Scan for the cell matching the given text and deliver its (x, y) coordinate at center. 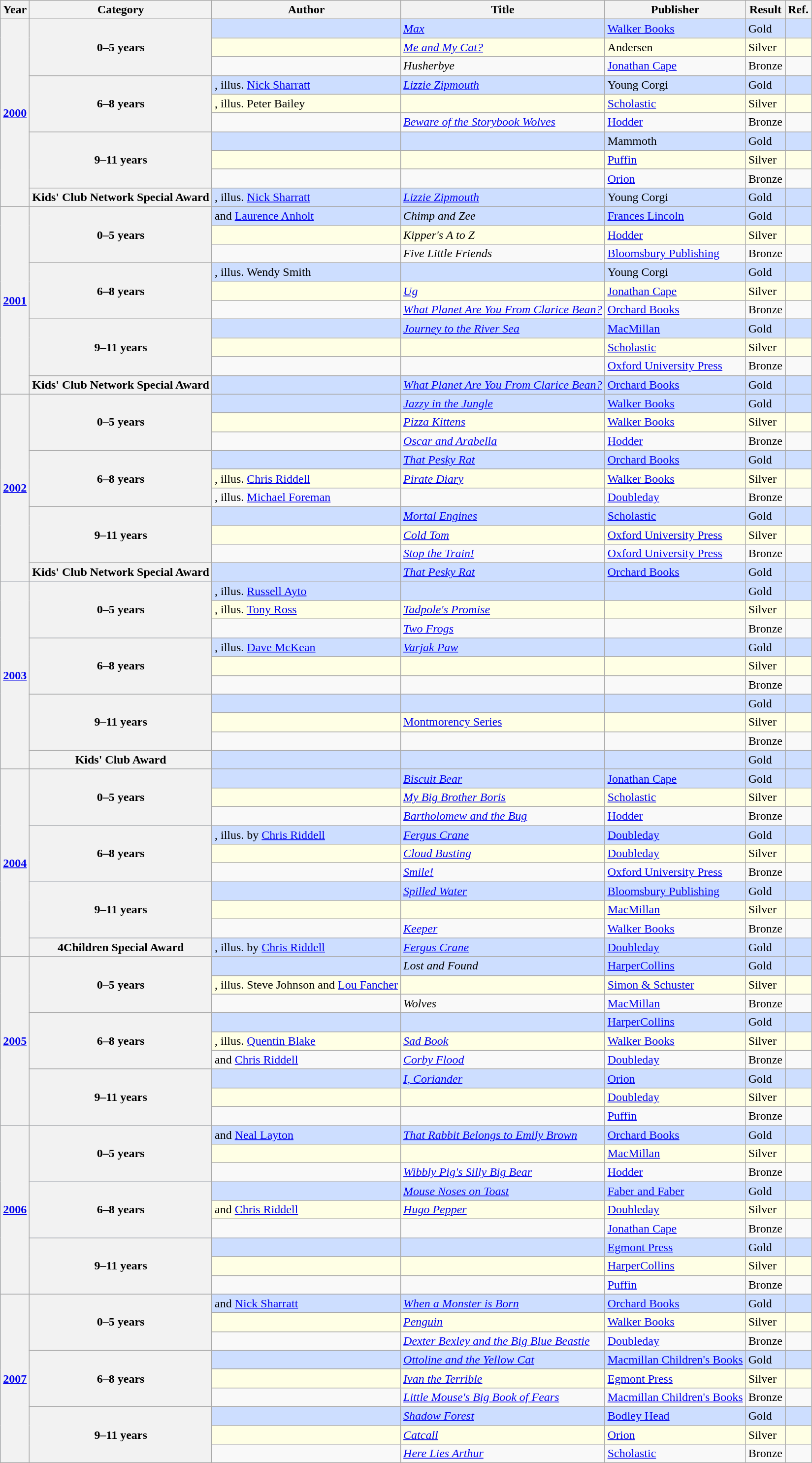
I, Coriander (503, 1078)
, illus. Quentin Blake (306, 1041)
Kids' Club Award (121, 760)
Cold Tom (503, 534)
When a Monster is Born (503, 1303)
2007 (15, 1378)
Journey to the River Sea (503, 329)
, illus. Steve Johnson and Lou Fancher (306, 985)
, illus. Russell Ayto (306, 591)
Ottoline and the Yellow Cat (503, 1360)
Dexter Bexley and the Big Blue Beastie (503, 1341)
Me and My Cat? (503, 47)
Wolves (503, 1003)
, illus. Dave McKean (306, 647)
Author (306, 10)
Here Lies Arthur (503, 1454)
, illus. Wendy Smith (306, 272)
Smile! (503, 872)
Pirate Diary (503, 478)
Faber and Faber (675, 1191)
Max (503, 29)
Biscuit Bear (503, 778)
Keeper (503, 929)
Lost and Found (503, 966)
Publisher (675, 10)
Hugo Pepper (503, 1210)
My Big Brother Boris (503, 797)
Penguin (503, 1322)
Bodley Head (675, 1416)
Year (15, 10)
, illus. Peter Bailey (306, 103)
Varjak Paw (503, 647)
Jazzy in the Jungle (503, 403)
Two Frogs (503, 629)
, illus. Tony Ross (306, 610)
, illus. Chris Riddell (306, 478)
Ref. (798, 10)
Bartholomew and the Bug (503, 816)
Mammoth (675, 141)
Beware of the Storybook Wolves (503, 122)
Ivan the Terrible (503, 1378)
2006 (15, 1210)
Mouse Noses on Toast (503, 1191)
Title (503, 10)
Oscar and Arabella (503, 441)
Mortal Engines (503, 516)
, illus. Michael Foreman (306, 497)
Pizza Kittens (503, 422)
2002 (15, 488)
Cloud Busting (503, 854)
2004 (15, 863)
Shadow Forest (503, 1416)
Stop the Train! (503, 554)
2003 (15, 676)
2005 (15, 1041)
2001 (15, 300)
Montmorency Series (503, 722)
2000 (15, 113)
Spilled Water (503, 891)
Frances Lincoln (675, 216)
Five Little Friends (503, 254)
Chimp and Zee (503, 216)
Sad Book (503, 1041)
Category (121, 10)
Ug (503, 291)
Tadpole's Promise (503, 610)
Simon & Schuster (675, 985)
4Children Special Award (121, 947)
Andersen (675, 47)
and Laurence Anholt (306, 216)
That Rabbit Belongs to Emily Brown (503, 1134)
Little Mouse's Big Book of Fears (503, 1397)
Kipper's A to Z (503, 235)
Wibbly Pig's Silly Big Bear (503, 1172)
Corby Flood (503, 1060)
Husherbye (503, 66)
Catcall (503, 1435)
Result (765, 10)
and Nick Sharratt (306, 1303)
and Neal Layton (306, 1134)
